Return (x, y) of the center of cell containing provided text 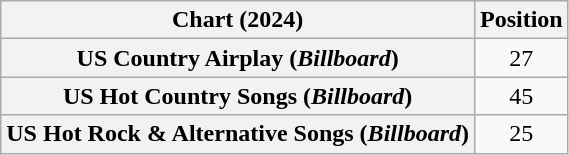
Chart (2024) (238, 20)
27 (521, 58)
US Hot Rock & Alternative Songs (Billboard) (238, 134)
45 (521, 96)
US Country Airplay (Billboard) (238, 58)
US Hot Country Songs (Billboard) (238, 96)
Position (521, 20)
25 (521, 134)
